From the cell containing the given text, extract its center point as (x, y) coordinate. 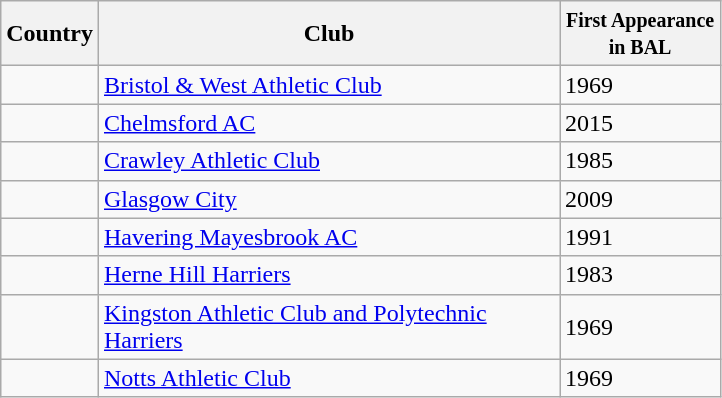
Bristol & West Athletic Club (328, 85)
Herne Hill Harriers (328, 275)
First Appearance in BAL (640, 34)
2015 (640, 123)
Crawley Athletic Club (328, 161)
Havering Mayesbrook AC (328, 237)
Country (50, 34)
2009 (640, 199)
1983 (640, 275)
Notts Athletic Club (328, 378)
Glasgow City (328, 199)
Kingston Athletic Club and Polytechnic Harriers (328, 326)
1985 (640, 161)
1991 (640, 237)
Club (328, 34)
Chelmsford AC (328, 123)
